Return the (X, Y) coordinate for the center point of the cell that contains the specified text.  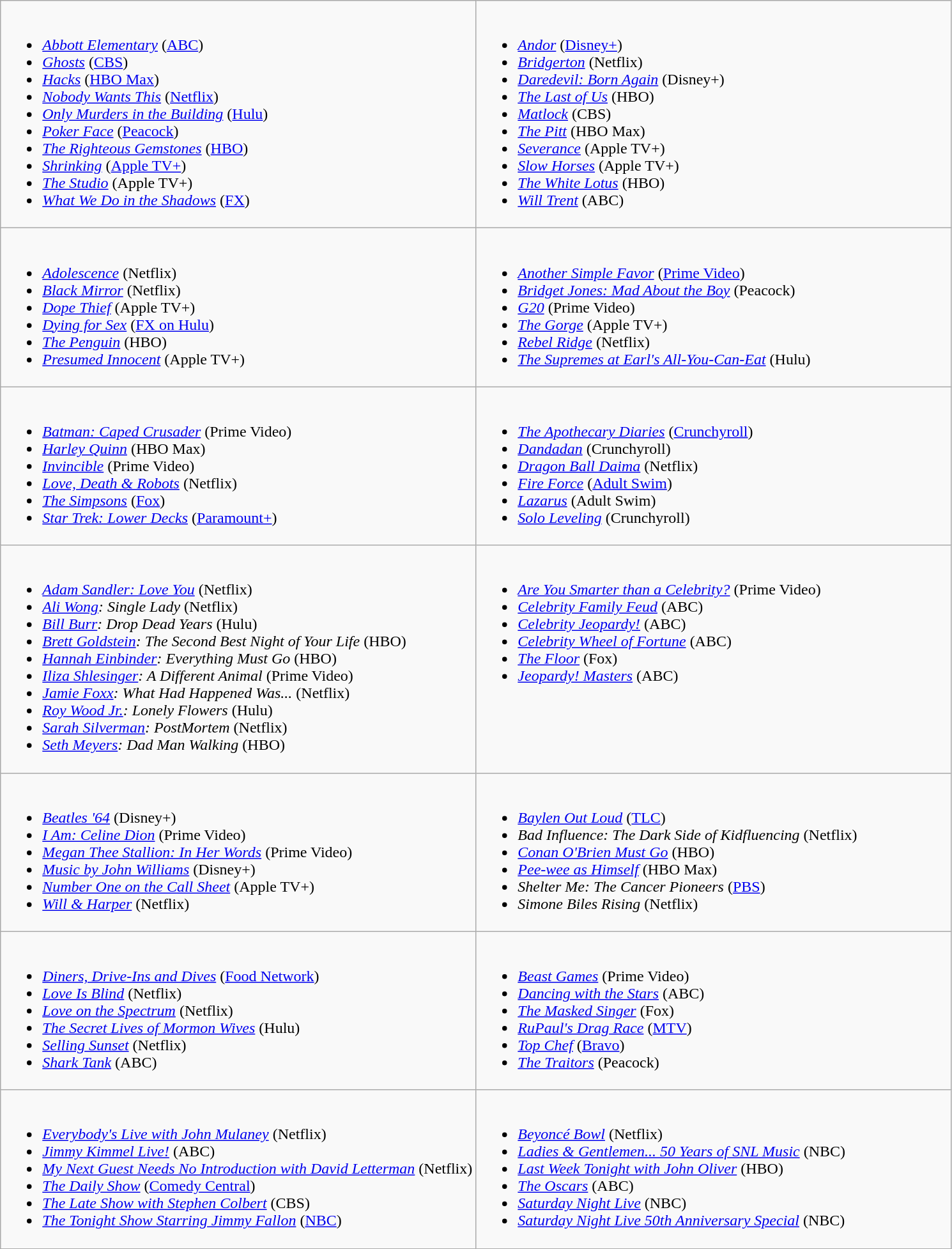
Beast Games (Prime Video)Dancing with the Stars (ABC)The Masked Singer (Fox)RuPaul's Drag Race (MTV)Top Chef (Bravo)The Traitors (Peacock) (714, 1011)
Adolescence (Netflix)Black Mirror (Netflix)Dope Thief (Apple TV+)Dying for Sex (FX on Hulu)The Penguin (HBO)Presumed Innocent (Apple TV+) (238, 307)
